Capture the cell that displays the provided text and extract its (x, y) central coordinate. 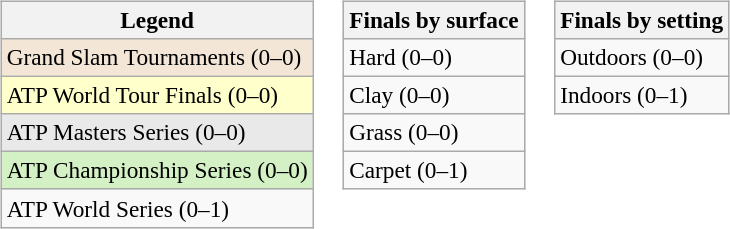
Indoors (0–1) (642, 95)
Clay (0–0) (434, 95)
ATP Championship Series (0–0) (157, 171)
ATP World Series (0–1) (157, 208)
Hard (0–0) (434, 57)
ATP World Tour Finals (0–0) (157, 95)
Outdoors (0–0) (642, 57)
Grand Slam Tournaments (0–0) (157, 57)
Finals by setting (642, 20)
ATP Masters Series (0–0) (157, 133)
Carpet (0–1) (434, 171)
Finals by surface (434, 20)
Grass (0–0) (434, 133)
Legend (157, 20)
